Pinpoint the cell where the given text exists, returning its [X, Y] midpoint coordinate. 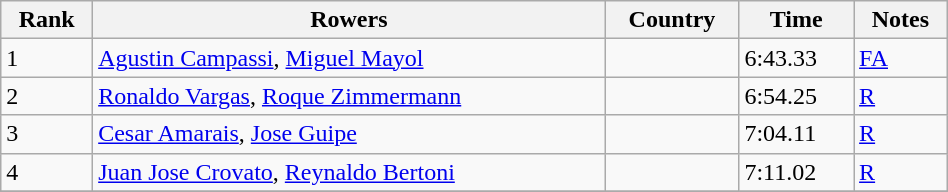
Country [672, 20]
Rank [47, 20]
Ronaldo Vargas, Roque Zimmermann [349, 96]
1 [47, 58]
FA [901, 58]
6:54.25 [796, 96]
4 [47, 172]
2 [47, 96]
Time [796, 20]
7:04.11 [796, 134]
Agustin Campassi, Miguel Mayol [349, 58]
Juan Jose Crovato, Reynaldo Bertoni [349, 172]
Notes [901, 20]
Rowers [349, 20]
Cesar Amarais, Jose Guipe [349, 134]
7:11.02 [796, 172]
6:43.33 [796, 58]
3 [47, 134]
